Capture the cell that displays the provided text and extract its [X, Y] central coordinate. 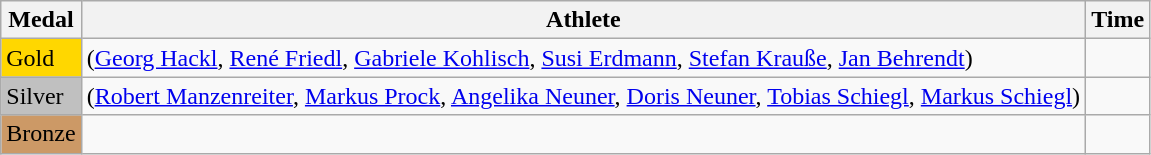
Athlete [584, 20]
Medal [41, 20]
Time [1118, 20]
(Robert Manzenreiter, Markus Prock, Angelika Neuner, Doris Neuner, Tobias Schiegl, Markus Schiegl) [584, 96]
Gold [41, 58]
Bronze [41, 134]
Silver [41, 96]
(Georg Hackl, René Friedl, Gabriele Kohlisch, Susi Erdmann, Stefan Krauße, Jan Behrendt) [584, 58]
